Search for the cell housing the specified text and yield its (X, Y) center coordinate. 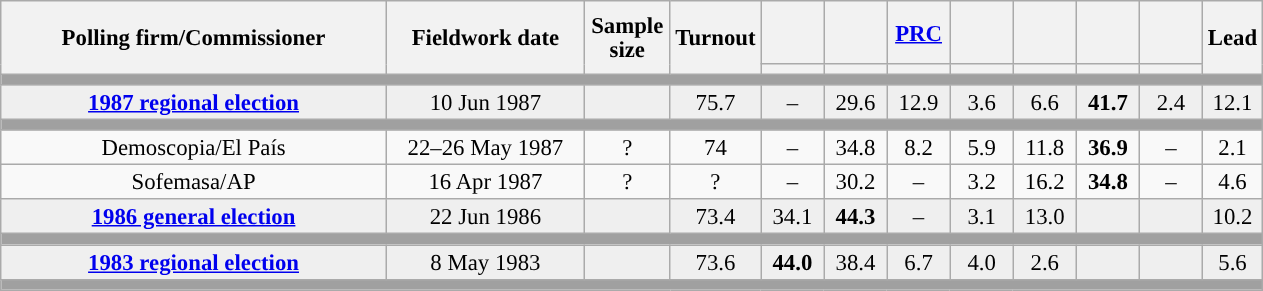
2.4 (1170, 102)
Sample size (627, 38)
Polling firm/Commissioner (194, 38)
3.6 (982, 102)
4.6 (1232, 182)
10 Jun 1987 (485, 102)
2.6 (1044, 262)
16 Apr 1987 (485, 182)
11.8 (1044, 148)
73.6 (716, 262)
Demoscopia/El País (194, 148)
34.1 (792, 218)
3.1 (982, 218)
44.0 (792, 262)
Sofemasa/AP (194, 182)
3.2 (982, 182)
Lead (1232, 38)
29.6 (856, 102)
10.2 (1232, 218)
75.7 (716, 102)
74 (716, 148)
1986 general election (194, 218)
4.0 (982, 262)
36.9 (1108, 148)
12.9 (918, 102)
8.2 (918, 148)
6.7 (918, 262)
2.1 (1232, 148)
73.4 (716, 218)
8 May 1983 (485, 262)
41.7 (1108, 102)
16.2 (1044, 182)
44.3 (856, 218)
22 Jun 1986 (485, 218)
6.6 (1044, 102)
13.0 (1044, 218)
1983 regional election (194, 262)
5.9 (982, 148)
30.2 (856, 182)
5.6 (1232, 262)
38.4 (856, 262)
1987 regional election (194, 102)
Fieldwork date (485, 38)
PRC (918, 32)
Turnout (716, 38)
22–26 May 1987 (485, 148)
12.1 (1232, 102)
